Determine the [X, Y] coordinate at the center of the cell enclosing the given text.  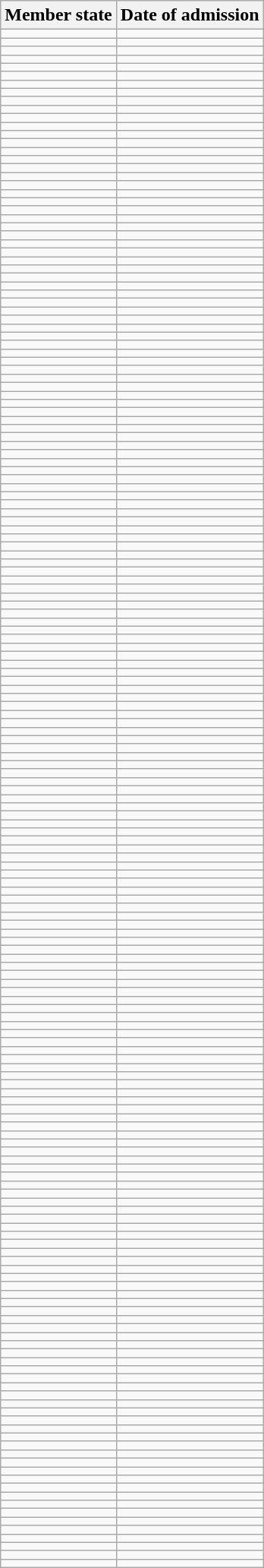
Date of admission [190, 15]
Member state [59, 15]
